Find where the given text appears and provide that cell's center as (X, Y) coordinate. 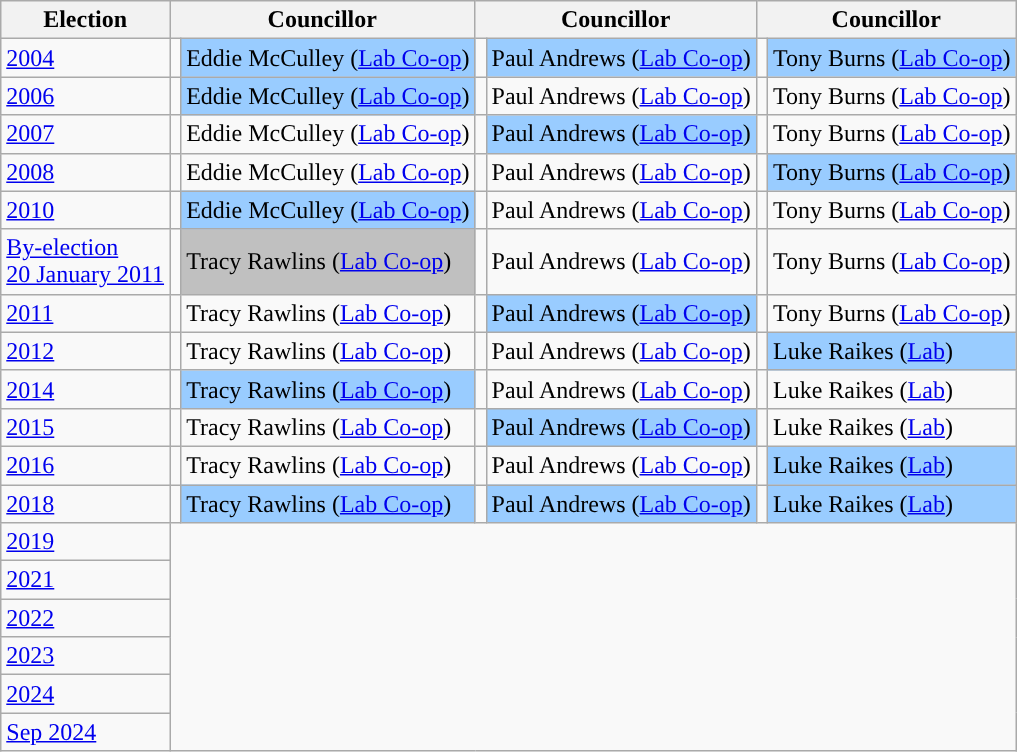
2006 (86, 96)
2008 (86, 172)
2011 (86, 313)
2004 (86, 58)
By-election20 January 2011 (86, 262)
2012 (86, 351)
2015 (86, 427)
2010 (86, 210)
2023 (86, 656)
2014 (86, 389)
Sep 2024 (86, 732)
2018 (86, 503)
2024 (86, 694)
Election (86, 20)
2016 (86, 465)
2007 (86, 134)
2019 (86, 542)
2021 (86, 580)
2022 (86, 618)
